For the text-containing cell, return its midpoint in [x, y] coordinate format. 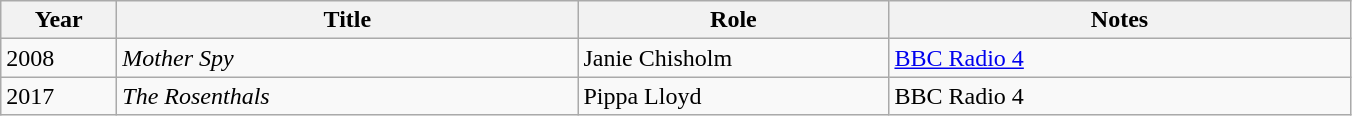
Title [348, 20]
Janie Chisholm [734, 58]
The Rosenthals [348, 96]
2008 [59, 58]
Pippa Lloyd [734, 96]
Mother Spy [348, 58]
Role [734, 20]
2017 [59, 96]
Notes [1120, 20]
Year [59, 20]
